Return the [x, y] coordinate for the center point of the cell that contains the specified text.  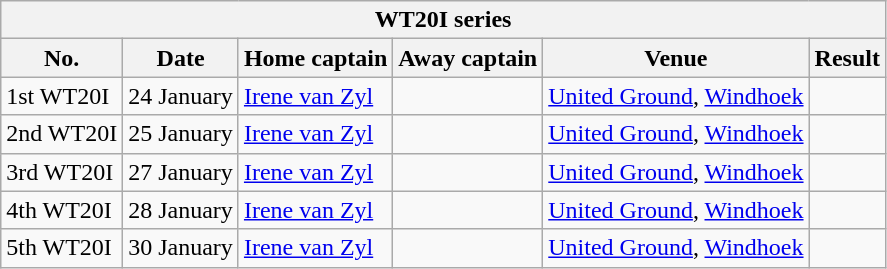
24 January [181, 96]
1st WT20I [62, 96]
Away captain [468, 58]
27 January [181, 172]
Home captain [315, 58]
30 January [181, 248]
25 January [181, 134]
Result [847, 58]
28 January [181, 210]
2nd WT20I [62, 134]
4th WT20I [62, 210]
Venue [676, 58]
WT20I series [444, 20]
3rd WT20I [62, 172]
No. [62, 58]
Date [181, 58]
5th WT20I [62, 248]
